Detect which cell encompasses the target text, then output its [X, Y] center coordinate. 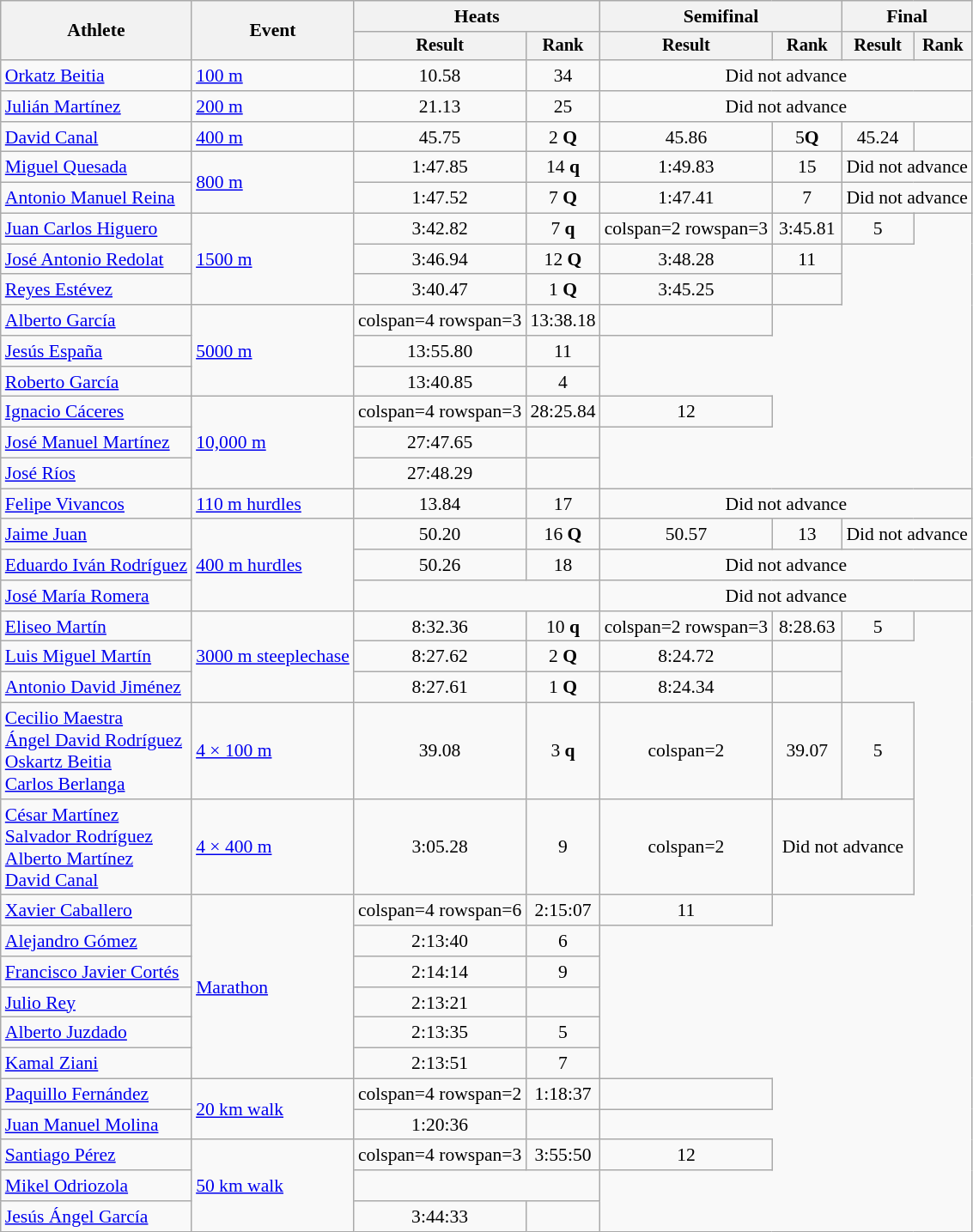
400 m [273, 137]
Julián Martínez [96, 106]
Alberto García [96, 320]
José Ríos [96, 474]
4 × 400 m [273, 847]
Semifinal [721, 16]
2:13:40 [440, 941]
1:47.41 [687, 198]
Paquillo Fernández [96, 1095]
Alejandro Gómez [96, 941]
Mikel Odriozola [96, 1186]
50.26 [440, 565]
Jaime Juan [96, 535]
Heats [477, 16]
1500 m [273, 259]
21.13 [440, 106]
7 Q [563, 198]
José Antonio Redolat [96, 259]
13 [807, 535]
Alberto Juzdado [96, 1033]
Jesús Ángel García [96, 1217]
13.84 [440, 504]
8:28.63 [807, 627]
Jesús España [96, 351]
Francisco Javier Cortés [96, 972]
45.24 [878, 137]
José María Romera [96, 596]
3:45.25 [687, 290]
3:40.47 [440, 290]
Reyes Estévez [96, 290]
3:42.82 [440, 229]
7 q [563, 229]
8:32.36 [440, 627]
3 q [563, 751]
Felipe Vivancos [96, 504]
Eduardo Iván Rodríguez [96, 565]
45.86 [687, 137]
28:25.84 [563, 412]
8:24.72 [687, 657]
Eliseo Martín [96, 627]
3:44:33 [440, 1217]
Event [273, 31]
39.07 [807, 751]
12 Q [563, 259]
50 km walk [273, 1186]
27:48.29 [440, 474]
50.57 [687, 535]
2:14:14 [440, 972]
16 Q [563, 535]
8:27.61 [440, 688]
3:55:50 [563, 1156]
2:13:51 [440, 1064]
18 [563, 565]
100 m [273, 76]
3:05.28 [440, 847]
Final [907, 16]
400 m hurdles [273, 565]
10 q [563, 627]
Ignacio Cáceres [96, 412]
4 [563, 382]
8:24.34 [687, 688]
110 m hurdles [273, 504]
3:45.81 [807, 229]
25 [563, 106]
5Q [807, 137]
3:48.28 [687, 259]
4 × 100 m [273, 751]
27:47.65 [440, 443]
Antonio Manuel Reina [96, 198]
13:55.80 [440, 351]
colspan=4 rowspan=2 [440, 1095]
39.08 [440, 751]
Antonio David Jiménez [96, 688]
Miguel Quesada [96, 167]
Kamal Ziani [96, 1064]
13:40.85 [440, 382]
Xavier Caballero [96, 911]
800 m [273, 182]
2:13:35 [440, 1033]
Roberto García [96, 382]
20 km walk [273, 1109]
1:47.85 [440, 167]
3000 m steeplechase [273, 658]
Luis Miguel Martín [96, 657]
1:20:36 [440, 1125]
2:15:07 [563, 911]
Juan Carlos Higuero [96, 229]
Athlete [96, 31]
34 [563, 76]
1:49.83 [687, 167]
3:46.94 [440, 259]
2:13:21 [440, 1003]
200 m [273, 106]
Cecilio MaestraÁngel David RodríguezOskartz BeitiaCarlos Berlanga [96, 751]
Juan Manuel Molina [96, 1125]
8:27.62 [440, 657]
6 [563, 941]
David Canal [96, 137]
1:47.52 [440, 198]
15 [807, 167]
José Manuel Martínez [96, 443]
10.58 [440, 76]
5000 m [273, 350]
César MartínezSalvador RodríguezAlberto MartínezDavid Canal [96, 847]
13:38.18 [563, 320]
45.75 [440, 137]
17 [563, 504]
Marathon [273, 987]
colspan=4 rowspan=6 [440, 911]
Orkatz Beitia [96, 76]
Santiago Pérez [96, 1156]
10,000 m [273, 443]
50.20 [440, 535]
14 q [563, 167]
1:18:37 [563, 1095]
Julio Rey [96, 1003]
